Locate the cell with the specified text and output its [X, Y] center coordinate. 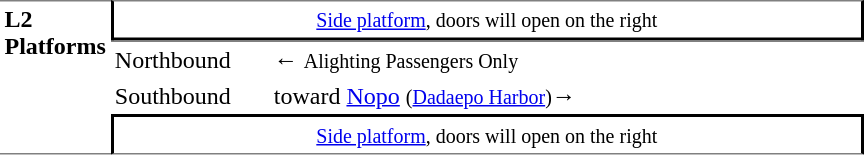
Southbound [190, 96]
← Alighting Passengers Only [566, 59]
Northbound [190, 59]
L2Platforms [55, 77]
toward Nopo (Dadaepo Harbor)→ [566, 96]
